Locate the cell with the specified text and output its (x, y) center coordinate. 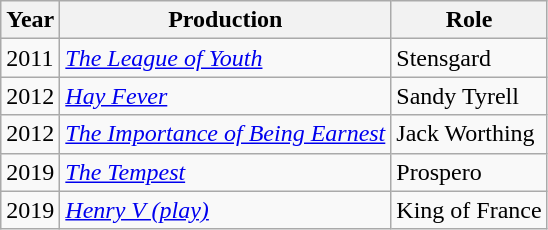
Role (469, 20)
The Importance of Being Earnest (226, 134)
The League of Youth (226, 58)
Prospero (469, 172)
Year (30, 20)
Sandy Tyrell (469, 96)
Henry V (play) (226, 210)
Jack Worthing (469, 134)
Stensgard (469, 58)
The Tempest (226, 172)
Hay Fever (226, 96)
Production (226, 20)
2011 (30, 58)
King of France (469, 210)
